Detect which cell encompasses the target text, then output its [x, y] center coordinate. 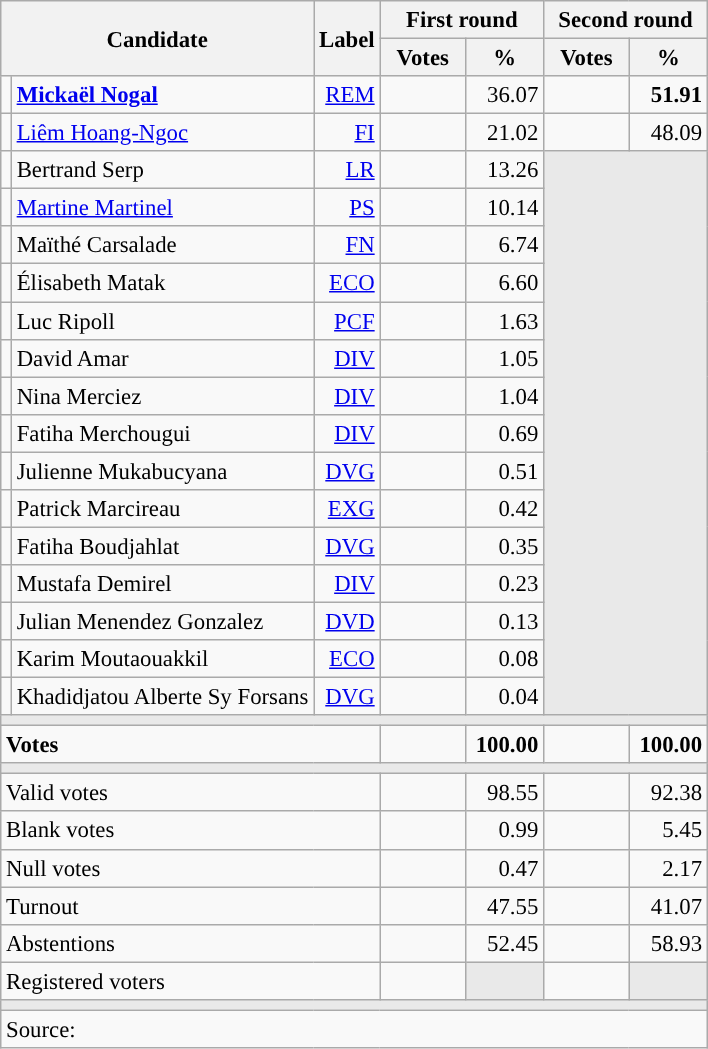
10.14 [505, 208]
Élisabeth Matak [162, 283]
Blank votes [190, 831]
0.08 [505, 659]
0.23 [505, 584]
1.63 [505, 321]
David Amar [162, 358]
LR [347, 170]
92.38 [668, 793]
Label [347, 38]
58.93 [668, 943]
Patrick Marcireau [162, 509]
FN [347, 245]
52.45 [505, 943]
PS [347, 208]
0.99 [505, 831]
0.47 [505, 868]
Mickaël Nogal [162, 95]
Null votes [190, 868]
0.04 [505, 697]
Bertrand Serp [162, 170]
Source: [354, 1029]
48.09 [668, 133]
PCF [347, 321]
Fatiha Boudjahlat [162, 546]
0.69 [505, 433]
Fatiha Merchougui [162, 433]
Second round [626, 20]
Julienne Mukabucyana [162, 471]
Valid votes [190, 793]
DVD [347, 621]
6.60 [505, 283]
Luc Ripoll [162, 321]
98.55 [505, 793]
Registered voters [190, 981]
21.02 [505, 133]
EXG [347, 509]
Nina Merciez [162, 396]
Abstentions [190, 943]
41.07 [668, 906]
Mustafa Demirel [162, 584]
0.13 [505, 621]
Martine Martinel [162, 208]
13.26 [505, 170]
0.35 [505, 546]
Turnout [190, 906]
6.74 [505, 245]
1.05 [505, 358]
Maïthé Carsalade [162, 245]
Julian Menendez Gonzalez [162, 621]
Liêm Hoang-Ngoc [162, 133]
Karim Moutaouakkil [162, 659]
2.17 [668, 868]
FI [347, 133]
36.07 [505, 95]
REM [347, 95]
Khadidjatou Alberte Sy Forsans [162, 697]
0.42 [505, 509]
1.04 [505, 396]
Candidate [158, 38]
0.51 [505, 471]
47.55 [505, 906]
5.45 [668, 831]
First round [462, 20]
51.91 [668, 95]
